Pinpoint the cell where the given text exists, returning its (X, Y) midpoint coordinate. 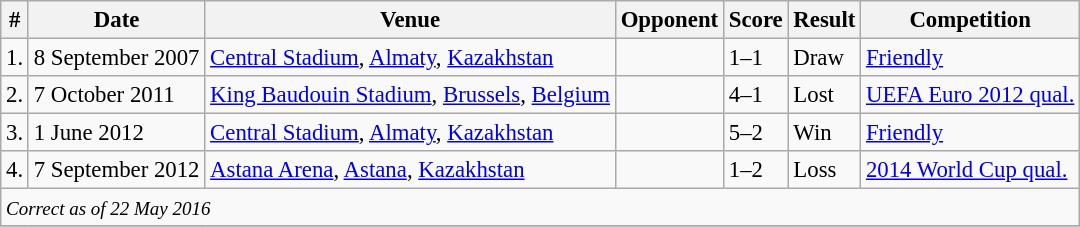
4. (15, 170)
Opponent (669, 20)
2014 World Cup qual. (970, 170)
1. (15, 58)
Venue (410, 20)
# (15, 20)
King Baudouin Stadium, Brussels, Belgium (410, 95)
Lost (824, 95)
Score (756, 20)
Loss (824, 170)
5–2 (756, 133)
Astana Arena, Astana, Kazakhstan (410, 170)
7 September 2012 (116, 170)
2. (15, 95)
Draw (824, 58)
Date (116, 20)
Win (824, 133)
4–1 (756, 95)
UEFA Euro 2012 qual. (970, 95)
3. (15, 133)
1 June 2012 (116, 133)
Result (824, 20)
Correct as of 22 May 2016 (540, 208)
7 October 2011 (116, 95)
1–1 (756, 58)
Competition (970, 20)
1–2 (756, 170)
8 September 2007 (116, 58)
